Search for the cell housing the specified text and yield its (X, Y) center coordinate. 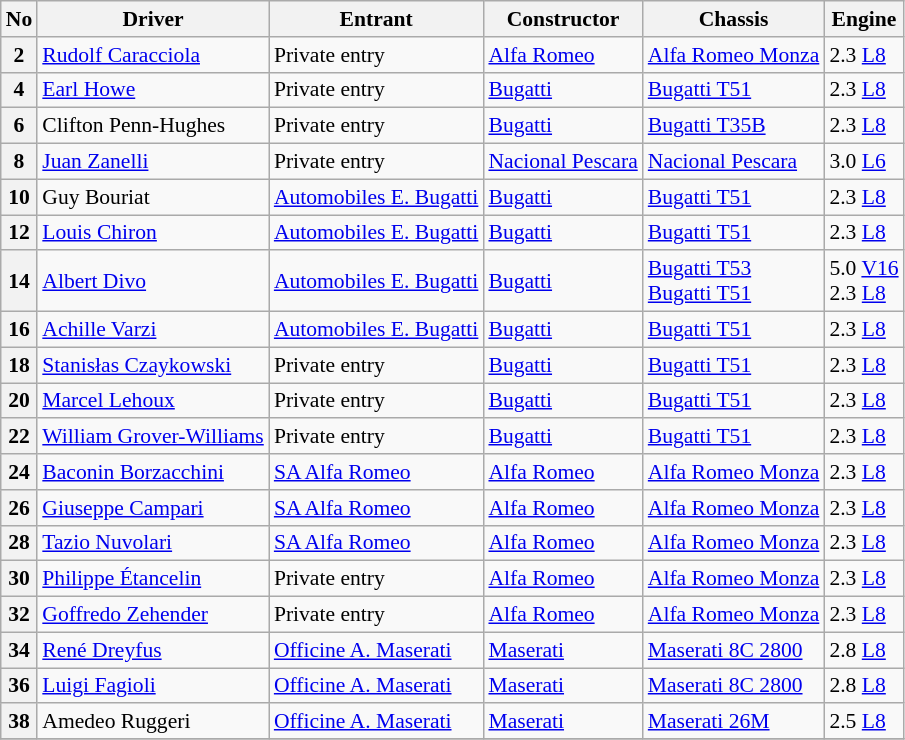
10 (20, 197)
5.0 V162.3 L8 (864, 282)
Driver (153, 19)
René Dreyfus (153, 650)
Juan Zanelli (153, 162)
20 (20, 401)
Guy Bouriat (153, 197)
Entrant (376, 19)
30 (20, 579)
4 (20, 90)
No (20, 19)
36 (20, 686)
Albert Divo (153, 282)
Constructor (562, 19)
Bugatti T35B (734, 126)
Luigi Fagioli (153, 686)
Clifton Penn-Hughes (153, 126)
Earl Howe (153, 90)
Tazio Nuvolari (153, 543)
Rudolf Caracciola (153, 55)
32 (20, 615)
18 (20, 365)
Louis Chiron (153, 233)
Engine (864, 19)
Bugatti T53Bugatti T51 (734, 282)
16 (20, 330)
12 (20, 233)
Achille Varzi (153, 330)
2 (20, 55)
Chassis (734, 19)
22 (20, 437)
28 (20, 543)
Philippe Étancelin (153, 579)
2.5 L8 (864, 722)
Amedeo Ruggeri (153, 722)
34 (20, 650)
38 (20, 722)
14 (20, 282)
6 (20, 126)
Marcel Lehoux (153, 401)
Stanisłas Czaykowski (153, 365)
Baconin Borzacchini (153, 472)
24 (20, 472)
Goffredo Zehender (153, 615)
3.0 L6 (864, 162)
8 (20, 162)
Maserati 26M (734, 722)
Giuseppe Campari (153, 508)
26 (20, 508)
William Grover-Williams (153, 437)
